Output the (x, y) coordinate of the center of the cell containing the given text.  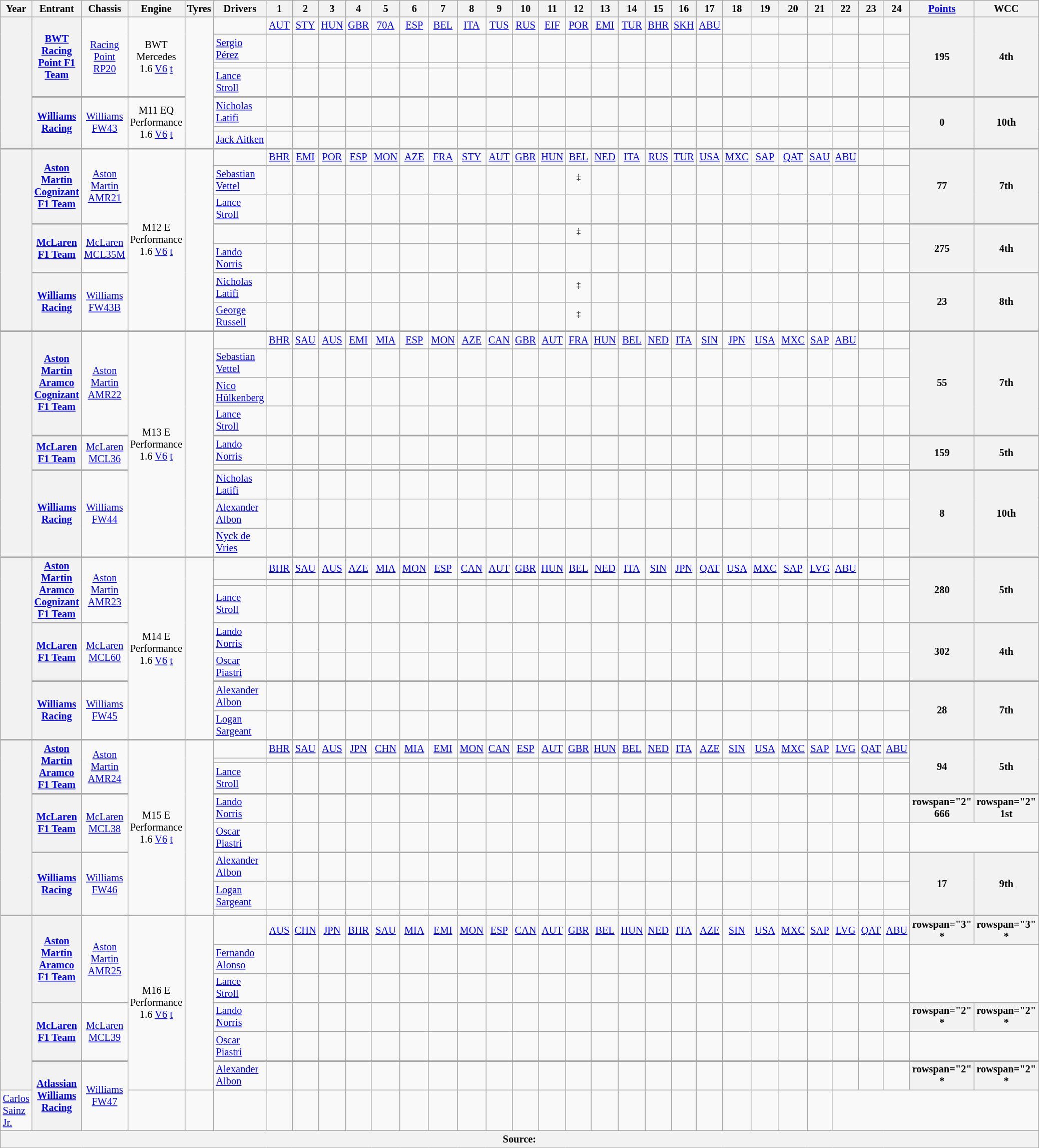
BWT Mercedes 1.6 V6 t (156, 57)
Williams FW44 (105, 513)
McLaren MCL39 (105, 1031)
Tyres (199, 9)
195 (942, 57)
M12 E Performance 1.6 V6 t (156, 239)
302 (942, 652)
Williams FW46 (105, 883)
Entrant (57, 9)
Racing Point RP20 (105, 57)
McLaren MCL60 (105, 652)
BWT Racing Point F1 Team (57, 57)
McLaren MCL38 (105, 823)
18 (737, 9)
16 (684, 9)
TUS (499, 26)
M13 E Performance 1.6 V6 t (156, 444)
13 (605, 9)
Carlos Sainz Jr. (16, 1110)
21 (820, 9)
Drivers (240, 9)
Williams FW43 (105, 122)
WCC (1006, 9)
Fernando Alonso (240, 959)
Aston Martin AMR23 (105, 590)
2 (305, 9)
0 (942, 122)
Source: (519, 1139)
Williams FW45 (105, 711)
15 (658, 9)
Chassis (105, 9)
4 (358, 9)
5 (385, 9)
Points (942, 9)
159 (942, 453)
280 (942, 590)
55 (942, 383)
McLaren MCL36 (105, 453)
Williams FW47 (105, 1095)
M14 E Performance 1.6 V6 t (156, 649)
Jack Aitken (240, 139)
20 (793, 9)
Aston Martin AMR22 (105, 383)
14 (632, 9)
rowspan="2" 666 (942, 808)
Williams FW43B (105, 301)
12 (579, 9)
1 (279, 9)
10 (526, 9)
94 (942, 766)
George Russell (240, 316)
Sergio Pérez (240, 49)
Atlassian Williams Racing (57, 1095)
22 (846, 9)
19 (765, 9)
Engine (156, 9)
rowspan="2" 1st (1006, 808)
77 (942, 186)
24 (897, 9)
M11 EQ Performance 1.6 V6 t (156, 122)
EIF (552, 26)
275 (942, 248)
Aston Martin Cognizant F1 Team (57, 186)
Aston Martin AMR24 (105, 766)
6 (414, 9)
7 (442, 9)
3 (332, 9)
28 (942, 711)
11 (552, 9)
SKH (684, 26)
M15 E Performance 1.6 V6 t (156, 827)
Year (16, 9)
9 (499, 9)
Nico Hülkenberg (240, 392)
McLaren MCL35M (105, 248)
Aston Martin AMR21 (105, 186)
9th (1006, 883)
8th (1006, 301)
Nyck de Vries (240, 542)
70A (385, 26)
M16 E Performance 1.6 V6 t (156, 1002)
Aston Martin AMR25 (105, 959)
